Extract the (X, Y) coordinate from the center of the cell holding the provided text.  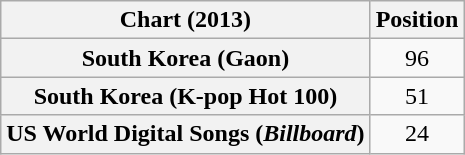
South Korea (K-pop Hot 100) (186, 96)
24 (417, 134)
Position (417, 20)
South Korea (Gaon) (186, 58)
Chart (2013) (186, 20)
96 (417, 58)
51 (417, 96)
US World Digital Songs (Billboard) (186, 134)
